Find where the given text appears and provide that cell's center as [X, Y] coordinate. 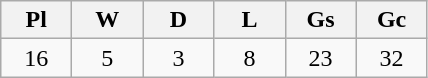
3 [178, 58]
5 [108, 58]
L [250, 20]
23 [320, 58]
Gs [320, 20]
Gc [392, 20]
32 [392, 58]
Pl [36, 20]
16 [36, 58]
W [108, 20]
8 [250, 58]
D [178, 20]
